Extract the [X, Y] coordinate from the center of the cell holding the provided text.  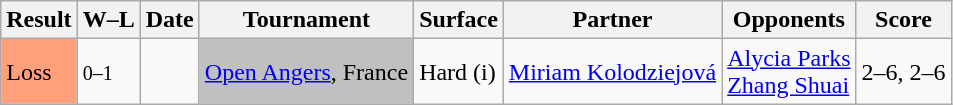
Surface [459, 20]
Opponents [789, 20]
Alycia Parks Zhang Shuai [789, 72]
2–6, 2–6 [904, 72]
Result [39, 20]
Tournament [306, 20]
Date [170, 20]
Open Angers, France [306, 72]
Loss [39, 72]
Miriam Kolodziejová [612, 72]
Hard (i) [459, 72]
0–1 [108, 72]
Partner [612, 20]
W–L [108, 20]
Score [904, 20]
